Extract the [x, y] coordinate from the center of the cell holding the provided text.  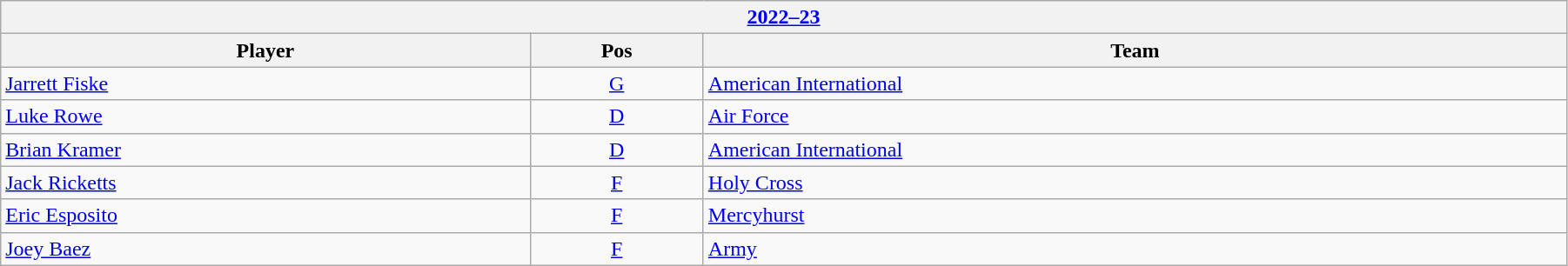
Joey Baez [265, 249]
2022–23 [784, 17]
Eric Esposito [265, 216]
Brian Kramer [265, 150]
Air Force [1135, 116]
Holy Cross [1135, 183]
G [616, 83]
Army [1135, 249]
Team [1135, 50]
Pos [616, 50]
Mercyhurst [1135, 216]
Luke Rowe [265, 116]
Jarrett Fiske [265, 83]
Player [265, 50]
Jack Ricketts [265, 183]
